From the cell containing the given text, extract its center point as [X, Y] coordinate. 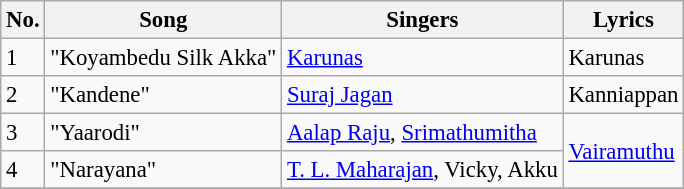
4 [23, 170]
"Koyambedu Silk Akka" [164, 58]
Song [164, 20]
Suraj Jagan [422, 95]
"Kandene" [164, 95]
Singers [422, 20]
"Narayana" [164, 170]
No. [23, 20]
Lyrics [624, 20]
3 [23, 133]
2 [23, 95]
T. L. Maharajan, Vicky, Akku [422, 170]
Vairamuthu [624, 152]
Kanniappan [624, 95]
"Yaarodi" [164, 133]
Aalap Raju, Srimathumitha [422, 133]
1 [23, 58]
